Extract the (X, Y) coordinate from the center of the cell holding the provided text.  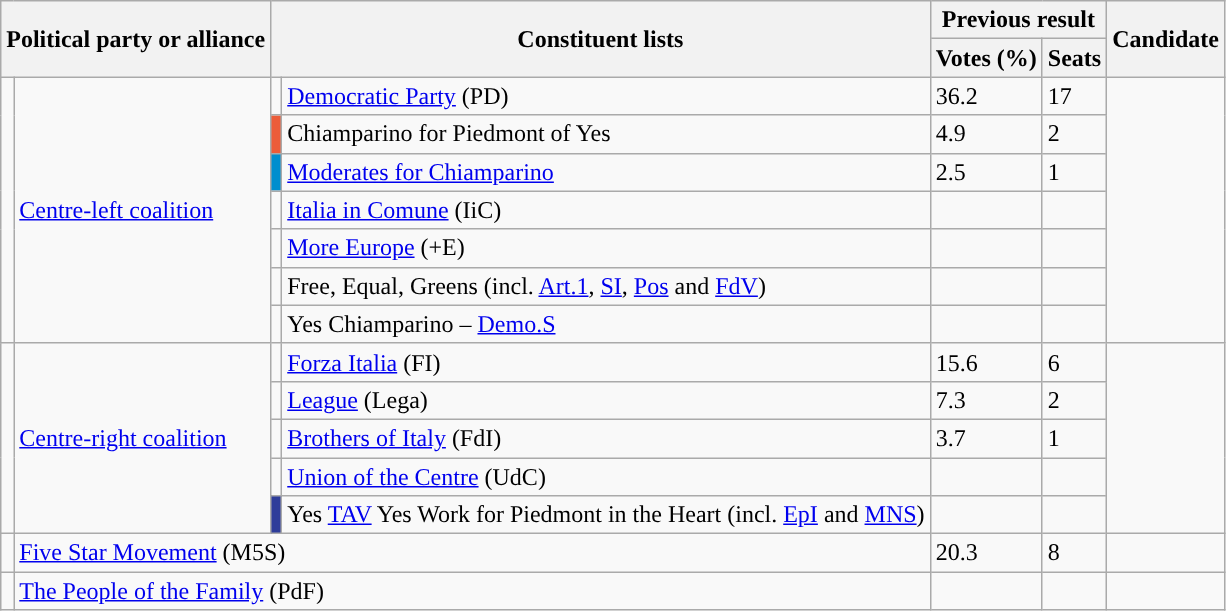
3.7 (986, 438)
Political party or alliance (136, 39)
Yes TAV Yes Work for Piedmont in the Heart (incl. EpI and MNS) (606, 515)
8 (1074, 553)
Constituent lists (600, 39)
Forza Italia (FI) (606, 362)
Brothers of Italy (FdI) (606, 438)
6 (1074, 362)
Centre-right coalition (142, 438)
20.3 (986, 553)
More Europe (+E) (606, 248)
Democratic Party (PD) (606, 96)
Chiamparino for Piedmont of Yes (606, 134)
The People of the Family (PdF) (472, 591)
League (Lega) (606, 400)
4.9 (986, 134)
Seats (1074, 58)
15.6 (986, 362)
Yes Chiamparino – Demo.S (606, 324)
Votes (%) (986, 58)
36.2 (986, 96)
Union of the Centre (UdC) (606, 477)
7.3 (986, 400)
Free, Equal, Greens (incl. Art.1, SI, Pos and FdV) (606, 286)
17 (1074, 96)
2.5 (986, 172)
Previous result (1018, 20)
Moderates for Chiamparino (606, 172)
Five Star Movement (M5S) (472, 553)
Candidate (1166, 39)
Centre-left coalition (142, 210)
Italia in Comune (IiC) (606, 210)
